Scan for the cell matching the given text and deliver its (x, y) coordinate at center. 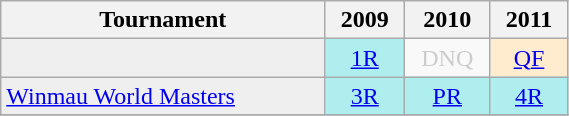
Tournament (163, 20)
QF (529, 58)
2009 (365, 20)
2011 (529, 20)
PR (448, 96)
3R (365, 96)
2010 (448, 20)
Winmau World Masters (163, 96)
4R (529, 96)
DNQ (448, 58)
1R (365, 58)
